Scan for the cell matching the given text and deliver its [x, y] coordinate at center. 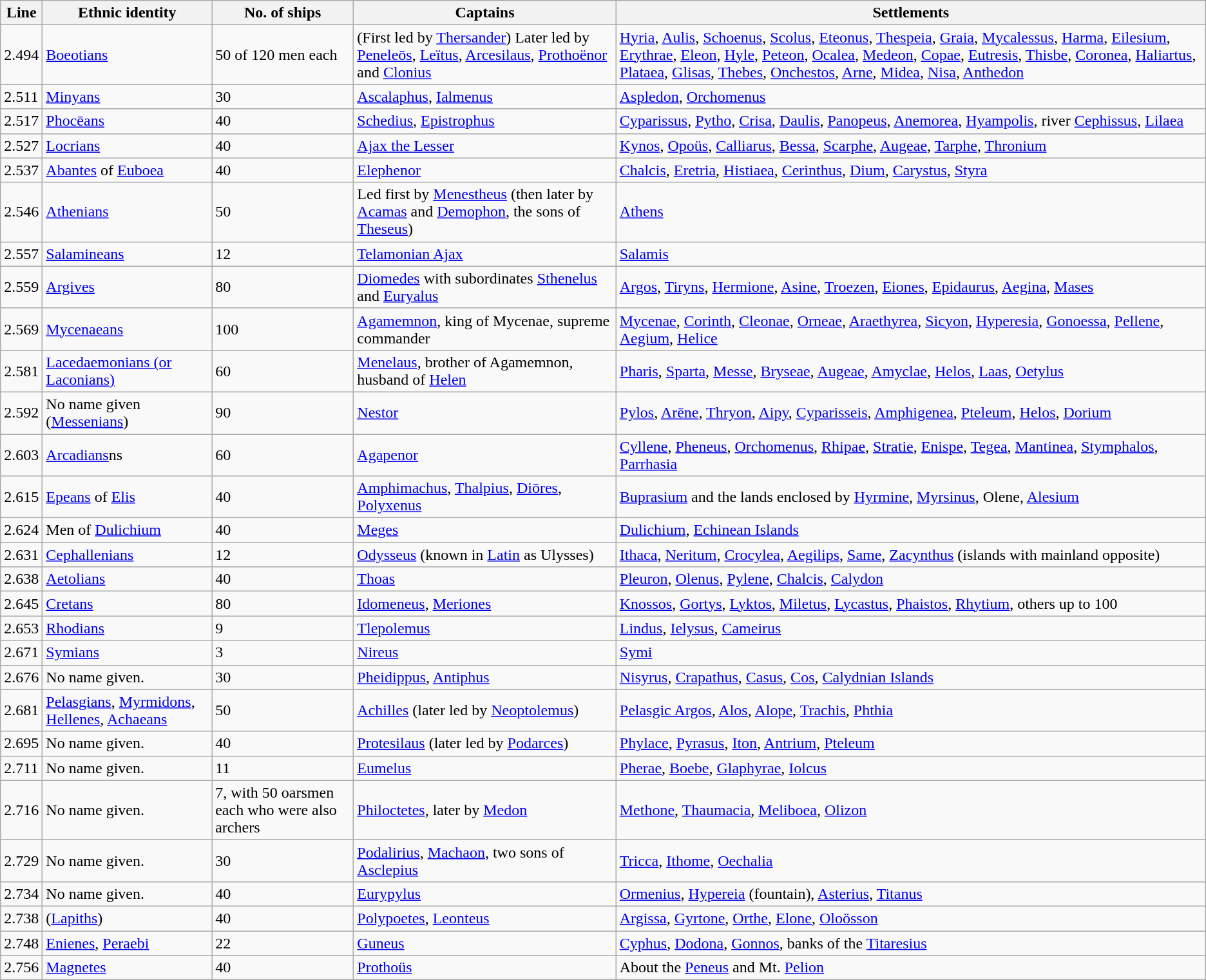
Nireus [484, 653]
Aspledon, Orchomenus [911, 97]
100 [283, 329]
Nisyrus, Crapathus, Casus, Cos, Calydnian Islands [911, 677]
Agamemnon, king of Mycenae, supreme commander [484, 329]
Men of Dulichium [128, 530]
Meges [484, 530]
Abantes of Euboea [128, 170]
90 [283, 412]
Ajax the Lesser [484, 146]
Polypoetes, Leonteus [484, 918]
2.681 [22, 710]
Aetolians [128, 579]
2.494 [22, 55]
22 [283, 943]
Mycenae, Corinth, Cleonae, Orneae, Araethyrea, Sicyon, Hyperesia, Gonoessa, Pellene, Aegium, Helice [911, 329]
2.695 [22, 744]
Salamis [911, 254]
2.592 [22, 412]
Phylace, Pyrasus, Iton, Antrium, Pteleum [911, 744]
2.756 [22, 968]
2.511 [22, 97]
Epeans of Elis [128, 497]
Schedius, Epistrophus [484, 121]
Symians [128, 653]
Cyphus, Dodona, Gonnos, banks of the Titaresius [911, 943]
Chalcis, Eretria, Histiaea, Cerinthus, Dium, Carystus, Styra [911, 170]
2.537 [22, 170]
Athenians [128, 212]
Pelasgic Argos, Alos, Alope, Trachis, Phthia [911, 710]
No name given (Messenians) [128, 412]
9 [283, 628]
2.557 [22, 254]
Amphimachus, Thalpius, Diōres, Polyxenus [484, 497]
Locrians [128, 146]
Diomedes with subordinates Sthenelus and Euryalus [484, 287]
2.603 [22, 455]
Idomeneus, Meriones [484, 604]
2.638 [22, 579]
Enienes, Peraebi [128, 943]
Salamineans [128, 254]
Cretans [128, 604]
2.569 [22, 329]
About the Peneus and Mt. Pelion [911, 968]
Settlements [911, 13]
2.671 [22, 653]
Minyans [128, 97]
Cyllene, Pheneus, Orchomenus, Rhipae, Stratie, Enispe, Tegea, Mantinea, Stymphalos, Parrhasia [911, 455]
2.676 [22, 677]
2.716 [22, 810]
Lindus, Ielysus, Cameirus [911, 628]
11 [283, 768]
Tlepolemus [484, 628]
Argos, Tiryns, Hermione, Asine, Troezen, Eiones, Epidaurus, Aegina, Mases [911, 287]
Argives [128, 287]
Boeotians [128, 55]
2.615 [22, 497]
(Lapiths) [128, 918]
7, with 50 oarsmen each who were also archers [283, 810]
Ithaca, Neritum, Crocylea, Aegilips, Same, Zacynthus (islands with mainland opposite) [911, 555]
Achilles (later led by Neoptolemus) [484, 710]
Magnetes [128, 968]
2.517 [22, 121]
Cyparissus, Pytho, Crisa, Daulis, Panopeus, Anemorea, Hyampolis, river Cephissus, Lilaea [911, 121]
2.581 [22, 371]
Pylos, Arēne, Thryon, Aipy, Cyparisseis, Amphigenea, Pteleum, Helos, Dorium [911, 412]
2.738 [22, 918]
Philoctetes, later by Medon [484, 810]
Dulichium, Echinean Islands [911, 530]
Knossos, Gortys, Lyktos, Miletus, Lycastus, Phaistos, Rhytium, others up to 100 [911, 604]
Eurypylus [484, 894]
2.748 [22, 943]
Ormenius, Hypereia (fountain), Asterius, Titanus [911, 894]
2.645 [22, 604]
Phocēans [128, 121]
50 of 120 men each [283, 55]
Menelaus, brother of Agamemnon, husband of Helen [484, 371]
Captains [484, 13]
Argissa, Gyrtone, Orthe, Elone, Oloösson [911, 918]
2.546 [22, 212]
Pherae, Boebe, Glaphyrae, Iolcus [911, 768]
2.653 [22, 628]
Protesilaus (later led by Podarces) [484, 744]
Podalirius, Machaon, two sons of Asclepius [484, 861]
Thoas [484, 579]
Arcadiansns [128, 455]
Kynos, Opoüs, Calliarus, Bessa, Scarphe, Augeae, Tarphe, Thronium [911, 146]
Rhodians [128, 628]
Lacedaemonians (or Laconians) [128, 371]
2.729 [22, 861]
Agapenor [484, 455]
Elephenor [484, 170]
Guneus [484, 943]
2.711 [22, 768]
2.624 [22, 530]
(First led by Thersander) Later led by Peneleōs, Leïtus, Arcesilaus, Prothoënor and Clonius [484, 55]
Pharis, Sparta, Messe, Bryseae, Augeae, Amyclae, Helos, Laas, Oetylus [911, 371]
Led first by Menestheus (then later by Acamas and Demophon, the sons of Theseus) [484, 212]
Buprasium and the lands enclosed by Hyrmine, Myrsinus, Olene, Alesium [911, 497]
Pleuron, Olenus, Pylene, Chalcis, Calydon [911, 579]
Nestor [484, 412]
Tricca, Ithome, Oechalia [911, 861]
2.734 [22, 894]
2.631 [22, 555]
Methone, Thaumacia, Meliboea, Olizon [911, 810]
Athens [911, 212]
Telamonian Ajax [484, 254]
Ethnic identity [128, 13]
Line [22, 13]
Pelasgians, Myrmidons, Hellenes, Achaeans [128, 710]
Cephallenians [128, 555]
2.559 [22, 287]
Odysseus (known in Latin as Ulysses) [484, 555]
Eumelus [484, 768]
Prothoüs [484, 968]
Mycenaeans [128, 329]
Pheidippus, Antiphus [484, 677]
Ascalaphus, Ialmenus [484, 97]
2.527 [22, 146]
3 [283, 653]
No. of ships [283, 13]
Symi [911, 653]
